Search for the cell housing the specified text and yield its [X, Y] center coordinate. 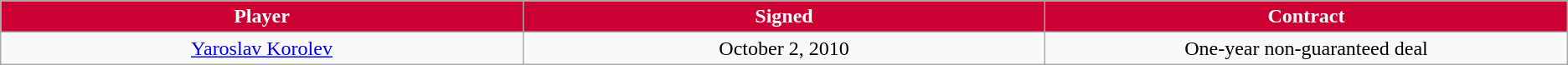
One-year non-guaranteed deal [1307, 48]
Contract [1307, 17]
Yaroslav Korolev [261, 48]
October 2, 2010 [784, 48]
Signed [784, 17]
Player [261, 17]
